Provide the (x, y) coordinate of the cell's center where the given text is located.  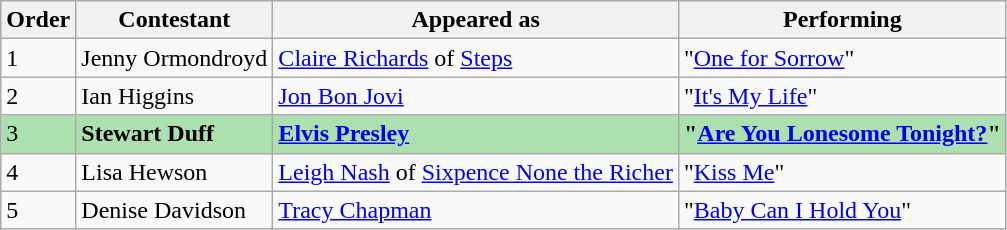
"It's My Life" (842, 96)
Appeared as (476, 20)
4 (38, 172)
Leigh Nash of Sixpence None the Richer (476, 172)
Tracy Chapman (476, 210)
Performing (842, 20)
Jenny Ormondroyd (174, 58)
"Kiss Me" (842, 172)
"Baby Can I Hold You" (842, 210)
1 (38, 58)
Claire Richards of Steps (476, 58)
"Are You Lonesome Tonight?" (842, 134)
Contestant (174, 20)
5 (38, 210)
Denise Davidson (174, 210)
Ian Higgins (174, 96)
3 (38, 134)
Order (38, 20)
Stewart Duff (174, 134)
Elvis Presley (476, 134)
Jon Bon Jovi (476, 96)
Lisa Hewson (174, 172)
"One for Sorrow" (842, 58)
2 (38, 96)
